Detect which cell encompasses the target text, then output its [x, y] center coordinate. 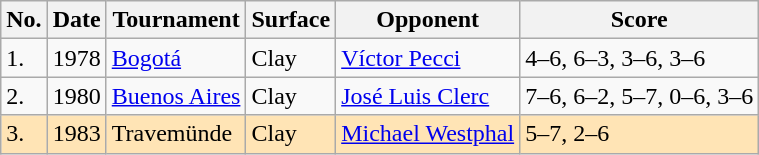
Travemünde [176, 134]
1978 [76, 58]
Michael Westphal [428, 134]
Víctor Pecci [428, 58]
Date [76, 20]
2. [24, 96]
3. [24, 134]
7–6, 6–2, 5–7, 0–6, 3–6 [640, 96]
1980 [76, 96]
José Luis Clerc [428, 96]
Opponent [428, 20]
1. [24, 58]
No. [24, 20]
Bogotá [176, 58]
5–7, 2–6 [640, 134]
Surface [291, 20]
Buenos Aires [176, 96]
1983 [76, 134]
4–6, 6–3, 3–6, 3–6 [640, 58]
Tournament [176, 20]
Score [640, 20]
